Pinpoint the cell where the given text exists, returning its (X, Y) midpoint coordinate. 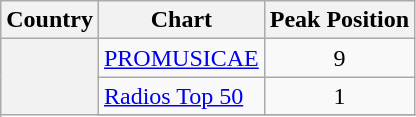
Radios Top 50 (181, 96)
Country (50, 20)
Peak Position (339, 20)
PROMUSICAE (181, 58)
1 (339, 96)
9 (339, 58)
Chart (181, 20)
